Find where the given text appears and provide that cell's center as (X, Y) coordinate. 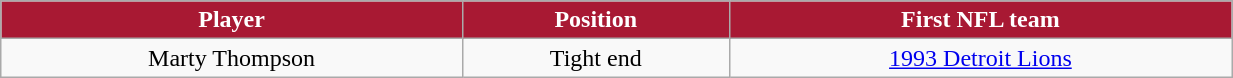
Player (232, 20)
1993 Detroit Lions (980, 58)
First NFL team (980, 20)
Position (596, 20)
Marty Thompson (232, 58)
Tight end (596, 58)
